Find where the given text appears and provide that cell's center as (x, y) coordinate. 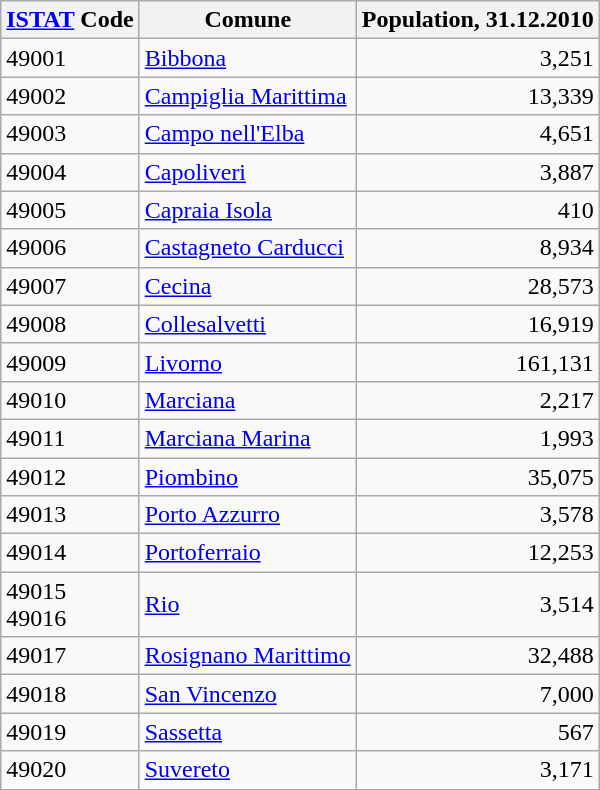
49019 (70, 732)
2,217 (478, 400)
49011 (70, 438)
49001 (70, 58)
35,075 (478, 477)
49008 (70, 324)
28,573 (478, 286)
San Vincenzo (248, 694)
49018 (70, 694)
49009 (70, 362)
12,253 (478, 553)
49014 (70, 553)
4901549016 (70, 604)
49017 (70, 656)
3,171 (478, 770)
Rosignano Marittimo (248, 656)
49003 (70, 134)
567 (478, 732)
Portoferraio (248, 553)
7,000 (478, 694)
Capraia Isola (248, 210)
3,887 (478, 172)
49004 (70, 172)
Marciana (248, 400)
49013 (70, 515)
3,251 (478, 58)
Campiglia Marittima (248, 96)
Population, 31.12.2010 (478, 20)
ISTAT Code (70, 20)
Cecina (248, 286)
49020 (70, 770)
Livorno (248, 362)
Piombino (248, 477)
49007 (70, 286)
Capoliveri (248, 172)
Comune (248, 20)
3,514 (478, 604)
410 (478, 210)
Marciana Marina (248, 438)
161,131 (478, 362)
13,339 (478, 96)
Rio (248, 604)
Suvereto (248, 770)
32,488 (478, 656)
Collesalvetti (248, 324)
49006 (70, 248)
Bibbona (248, 58)
Castagneto Carducci (248, 248)
3,578 (478, 515)
49010 (70, 400)
49002 (70, 96)
Porto Azzurro (248, 515)
16,919 (478, 324)
Campo nell'Elba (248, 134)
49005 (70, 210)
1,993 (478, 438)
8,934 (478, 248)
49012 (70, 477)
4,651 (478, 134)
Sassetta (248, 732)
